Output the (X, Y) coordinate of the center of the cell containing the given text.  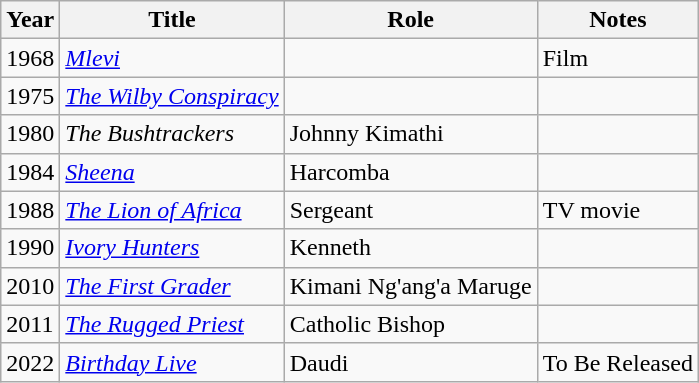
Sheena (172, 172)
1975 (30, 96)
2022 (30, 362)
Year (30, 20)
To Be Released (618, 362)
2011 (30, 324)
Ivory Hunters (172, 248)
1968 (30, 58)
The Lion of Africa (172, 210)
The Rugged Priest (172, 324)
1990 (30, 248)
Johnny Kimathi (410, 134)
Sergeant (410, 210)
1980 (30, 134)
Kenneth (410, 248)
The First Grader (172, 286)
1988 (30, 210)
Role (410, 20)
The Wilby Conspiracy (172, 96)
Harcomba (410, 172)
Film (618, 58)
2010 (30, 286)
Mlevi (172, 58)
Kimani Ng'ang'a Maruge (410, 286)
Daudi (410, 362)
Catholic Bishop (410, 324)
1984 (30, 172)
The Bushtrackers (172, 134)
Title (172, 20)
Birthday Live (172, 362)
Notes (618, 20)
TV movie (618, 210)
